From the cell containing the given text, extract its center point as [x, y] coordinate. 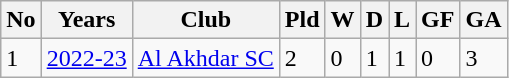
D [374, 20]
Pld [302, 20]
No [21, 20]
3 [484, 58]
2022-23 [86, 58]
Club [206, 20]
2 [302, 58]
GF [438, 20]
Years [86, 20]
W [342, 20]
Al Akhdar SC [206, 58]
GA [484, 20]
L [402, 20]
